Search for the cell housing the specified text and yield its [X, Y] center coordinate. 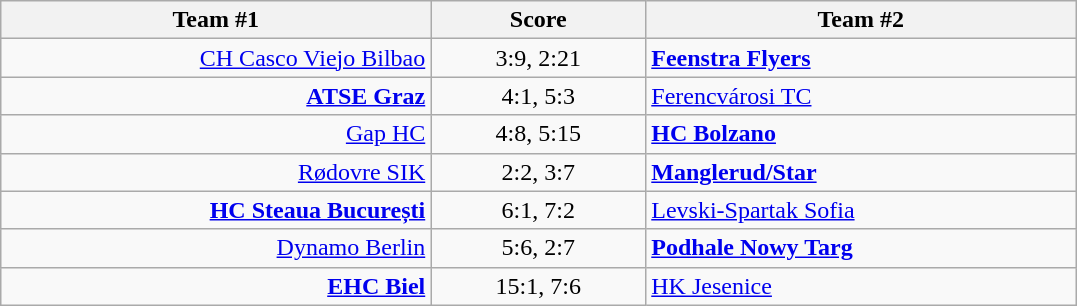
4:8, 5:15 [538, 134]
EHC Biel [216, 286]
HC Steaua București [216, 210]
Gap HC [216, 134]
5:6, 2:7 [538, 248]
Levski-Spartak Sofia [861, 210]
Team #2 [861, 20]
HK Jesenice [861, 286]
HC Bolzano [861, 134]
Rødovre SIK [216, 172]
ATSE Graz [216, 96]
CH Casco Viejo Bilbao [216, 58]
Dynamo Berlin [216, 248]
Ferencvárosi TC [861, 96]
3:9, 2:21 [538, 58]
4:1, 5:3 [538, 96]
2:2, 3:7 [538, 172]
Manglerud/Star [861, 172]
Feenstra Flyers [861, 58]
15:1, 7:6 [538, 286]
Podhale Nowy Targ [861, 248]
6:1, 7:2 [538, 210]
Score [538, 20]
Team #1 [216, 20]
